Determine the (x, y) coordinate at the center of the cell enclosing the given text.  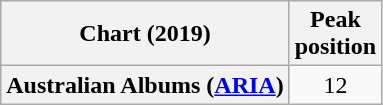
Chart (2019) (145, 34)
Australian Albums (ARIA) (145, 85)
Peakposition (335, 34)
12 (335, 85)
